Provide the [X, Y] coordinate of the cell's center where the given text is located.  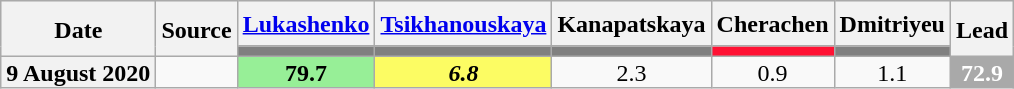
6.8 [464, 72]
1.1 [892, 72]
72.9 [982, 72]
Lead [982, 29]
Lukashenko [306, 24]
Date [78, 29]
2.3 [632, 72]
Dmitriyeu [892, 24]
Kanapatskaya [632, 24]
9 August 2020 [78, 72]
Cherachen [772, 24]
0.9 [772, 72]
Tsikhanouskaya [464, 24]
79.7 [306, 72]
Source [196, 29]
